Extract the (X, Y) coordinate from the center of the cell holding the provided text.  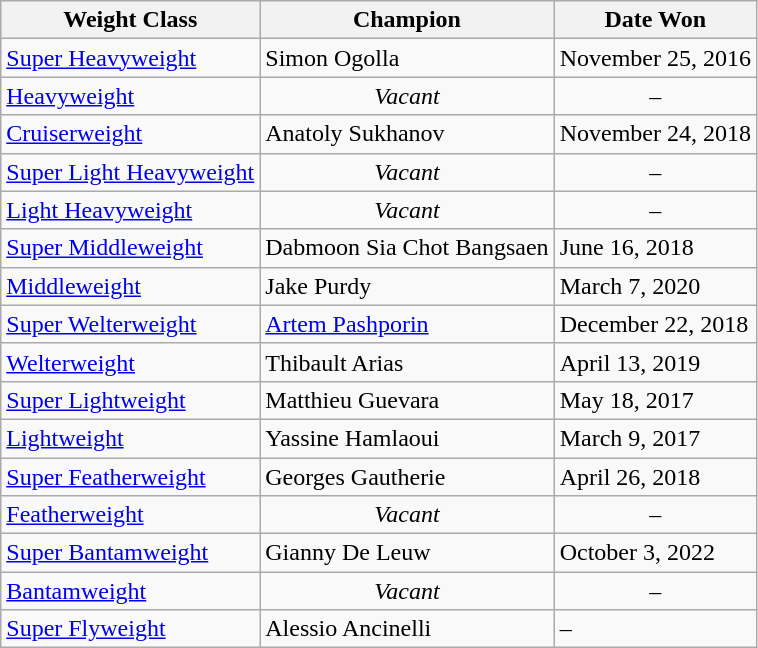
Date Won (655, 20)
December 22, 2018 (655, 324)
Simon Ogolla (407, 58)
Georges Gautherie (407, 477)
Super Light Heavyweight (130, 172)
Weight Class (130, 20)
Super Bantamweight (130, 553)
April 13, 2019 (655, 362)
Thibault Arias (407, 362)
Middleweight (130, 286)
Artem Pashporin (407, 324)
November 24, 2018 (655, 134)
March 9, 2017 (655, 438)
Super Featherweight (130, 477)
Gianny De Leuw (407, 553)
November 25, 2016 (655, 58)
April 26, 2018 (655, 477)
Dabmoon Sia Chot Bangsaen (407, 248)
Jake Purdy (407, 286)
Heavyweight (130, 96)
Yassine Hamlaoui (407, 438)
Super Welterweight (130, 324)
May 18, 2017 (655, 400)
Alessio Ancinelli (407, 629)
Super Heavyweight (130, 58)
Lightweight (130, 438)
Bantamweight (130, 591)
Featherweight (130, 515)
Super Flyweight (130, 629)
Matthieu Guevara (407, 400)
Super Lightweight (130, 400)
Super Middleweight (130, 248)
Welterweight (130, 362)
October 3, 2022 (655, 553)
March 7, 2020 (655, 286)
Light Heavyweight (130, 210)
Cruiserweight (130, 134)
Anatoly Sukhanov (407, 134)
June 16, 2018 (655, 248)
Champion (407, 20)
